Output the [x, y] coordinate of the center of the cell containing the given text.  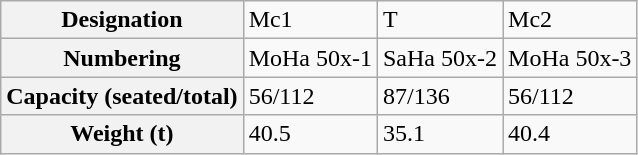
40.4 [570, 134]
87/136 [440, 96]
35.1 [440, 134]
Capacity (seated/total) [122, 96]
MoHa 50x-3 [570, 58]
Numbering [122, 58]
Designation [122, 20]
Mc2 [570, 20]
40.5 [310, 134]
Weight (t) [122, 134]
MoHa 50x-1 [310, 58]
SaHa 50x-2 [440, 58]
Mc1 [310, 20]
T [440, 20]
